Extract the (X, Y) coordinate from the center of the cell holding the provided text.  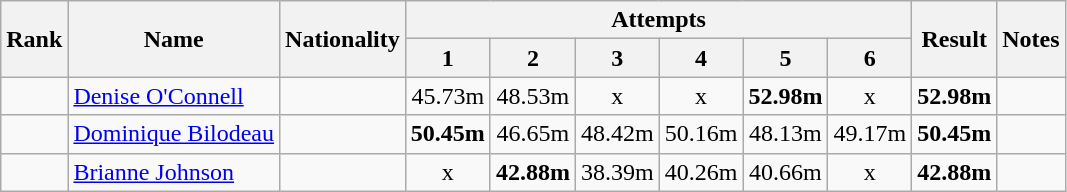
Notes (1031, 39)
40.26m (701, 172)
Name (174, 39)
4 (701, 58)
Result (954, 39)
Denise O'Connell (174, 96)
48.42m (617, 134)
Brianne Johnson (174, 172)
2 (532, 58)
6 (870, 58)
3 (617, 58)
38.39m (617, 172)
Nationality (343, 39)
Rank (34, 39)
48.13m (786, 134)
5 (786, 58)
45.73m (448, 96)
48.53m (532, 96)
1 (448, 58)
46.65m (532, 134)
50.16m (701, 134)
Dominique Bilodeau (174, 134)
Attempts (658, 20)
40.66m (786, 172)
49.17m (870, 134)
